Detect which cell encompasses the target text, then output its [x, y] center coordinate. 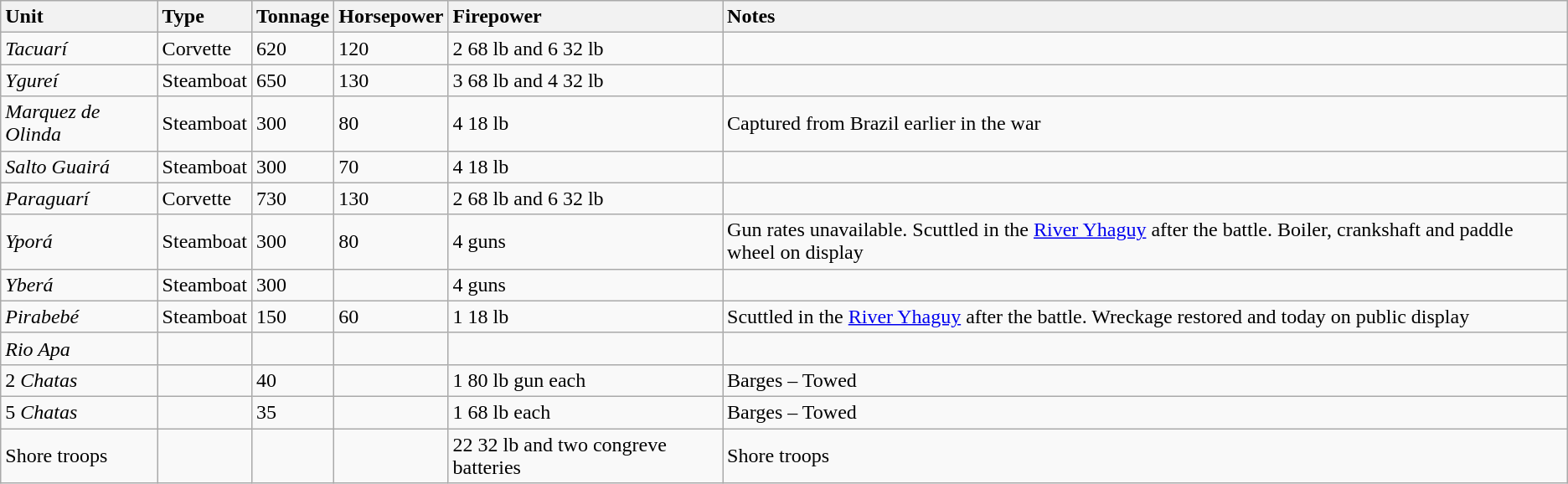
40 [292, 380]
Paraguarí [79, 198]
5 Chatas [79, 412]
70 [391, 167]
1 18 lb [585, 317]
Marquez de Olinda [79, 124]
Notes [1146, 17]
60 [391, 317]
35 [292, 412]
620 [292, 49]
22 32 lb and two congreve batteries [585, 456]
Ygureí [79, 80]
730 [292, 198]
Yberá [79, 285]
Unit [79, 17]
650 [292, 80]
Scuttled in the River Yhaguy after the battle. Wreckage restored and today on public display [1146, 317]
3 68 lb and 4 32 lb [585, 80]
Firepower [585, 17]
Rio Apa [79, 348]
120 [391, 49]
1 80 lb gun each [585, 380]
Captured from Brazil earlier in the war [1146, 124]
Pirabebé [79, 317]
Yporá [79, 241]
Gun rates unavailable. Scuttled in the River Yhaguy after the battle. Boiler, crankshaft and paddle wheel on display [1146, 241]
Type [204, 17]
1 68 lb each [585, 412]
150 [292, 317]
2 Chatas [79, 380]
Salto Guairá [79, 167]
Tacuarí [79, 49]
Horsepower [391, 17]
Tonnage [292, 17]
